Pinpoint the cell where the given text exists, returning its (x, y) midpoint coordinate. 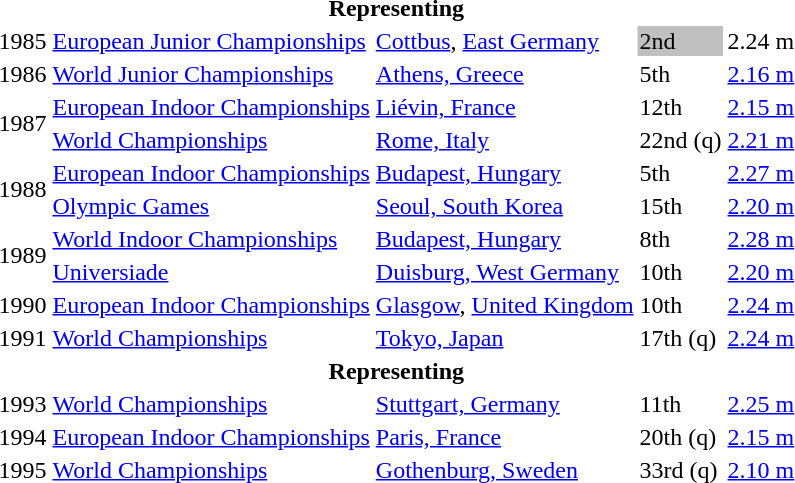
Liévin, France (504, 107)
Olympic Games (211, 206)
Duisburg, West Germany (504, 272)
Glasgow, United Kingdom (504, 305)
Seoul, South Korea (504, 206)
Athens, Greece (504, 74)
World Indoor Championships (211, 239)
11th (680, 404)
Tokyo, Japan (504, 338)
8th (680, 239)
Rome, Italy (504, 140)
Cottbus, East Germany (504, 41)
15th (680, 206)
World Junior Championships (211, 74)
12th (680, 107)
Universiade (211, 272)
20th (q) (680, 437)
Paris, France (504, 437)
22nd (q) (680, 140)
17th (q) (680, 338)
European Junior Championships (211, 41)
Stuttgart, Germany (504, 404)
2nd (680, 41)
